Return [x, y] of the center of cell containing provided text 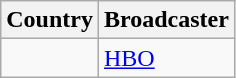
HBO [166, 58]
Country [50, 20]
Broadcaster [166, 20]
